Provide the (X, Y) coordinate of the cell's center where the given text is located.  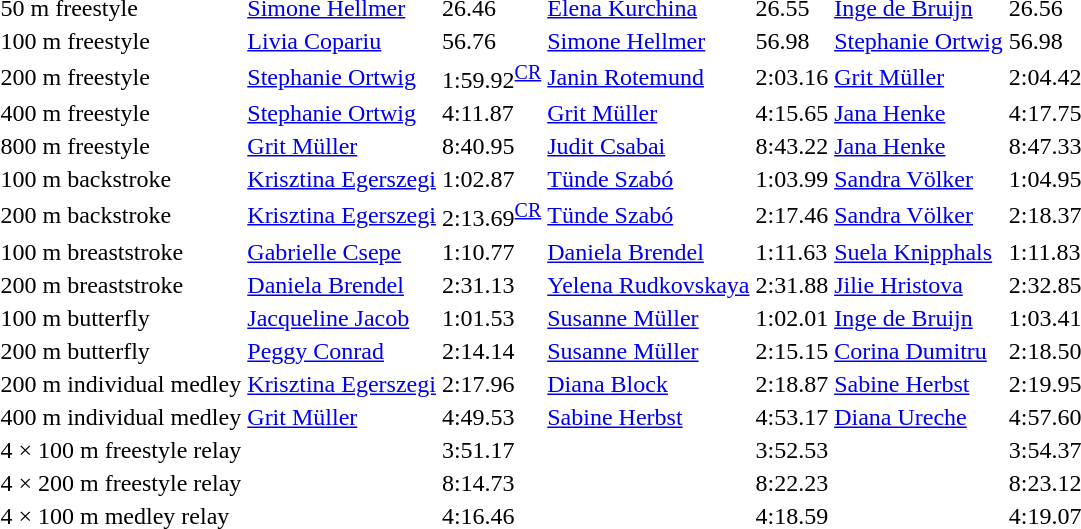
Yelena Rudkovskaya (648, 285)
8:43.22 (792, 146)
8:40.95 (491, 146)
2:31.13 (491, 285)
Gabrielle Csepe (342, 252)
1:10.77 (491, 252)
2:17.46 (792, 215)
2:03.16 (792, 77)
Simone Hellmer (648, 41)
4:53.17 (792, 417)
8:22.23 (792, 483)
1:02.87 (491, 179)
Peggy Conrad (342, 351)
2:31.88 (792, 285)
Judit Csabai (648, 146)
Livia Copariu (342, 41)
Diana Block (648, 384)
3:51.17 (491, 450)
8:14.73 (491, 483)
1:01.53 (491, 318)
3:52.53 (792, 450)
Jacqueline Jacob (342, 318)
2:17.96 (491, 384)
2:13.69CR (491, 215)
1:11.63 (792, 252)
1:02.01 (792, 318)
56.76 (491, 41)
2:14.14 (491, 351)
4:15.65 (792, 113)
Jilie Hristova (919, 285)
Diana Ureche (919, 417)
1:03.99 (792, 179)
4:49.53 (491, 417)
Inge de Bruijn (919, 318)
2:15.15 (792, 351)
1:59.92CR (491, 77)
2:18.87 (792, 384)
Janin Rotemund (648, 77)
56.98 (792, 41)
4:11.87 (491, 113)
Suela Knipphals (919, 252)
Corina Dumitru (919, 351)
